Scan for the cell matching the given text and deliver its [x, y] coordinate at center. 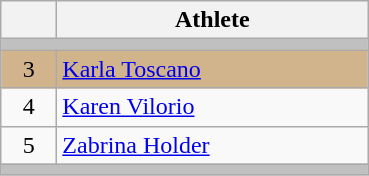
Karen Vilorio [212, 107]
5 [29, 145]
4 [29, 107]
Karla Toscano [212, 69]
3 [29, 69]
Athlete [212, 20]
Zabrina Holder [212, 145]
